Pinpoint the cell where the given text exists, returning its [x, y] midpoint coordinate. 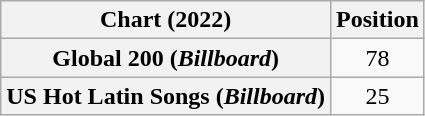
Chart (2022) [166, 20]
US Hot Latin Songs (Billboard) [166, 96]
Global 200 (Billboard) [166, 58]
Position [378, 20]
78 [378, 58]
25 [378, 96]
